Search for the cell housing the specified text and yield its [x, y] center coordinate. 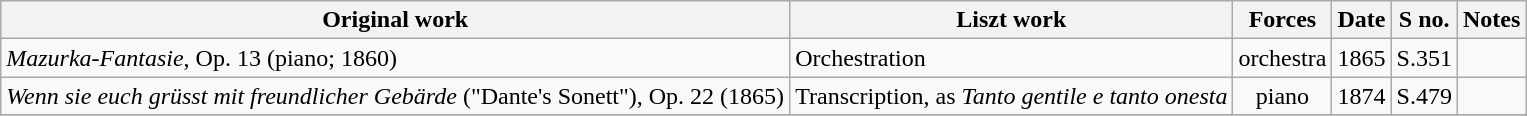
Mazurka-Fantasie, Op. 13 (piano; 1860) [396, 58]
S.351 [1424, 58]
Orchestration [1012, 58]
Transcription, as Tanto gentile e tanto onesta [1012, 96]
Original work [396, 20]
S no. [1424, 20]
Date [1362, 20]
S.479 [1424, 96]
orchestra [1282, 58]
piano [1282, 96]
Forces [1282, 20]
Notes [1491, 20]
1865 [1362, 58]
Liszt work [1012, 20]
1874 [1362, 96]
Wenn sie euch grüsst mit freundlicher Gebärde ("Dante's Sonett"), Op. 22 (1865) [396, 96]
